Provide the [x, y] coordinate of the cell's center where the given text is located.  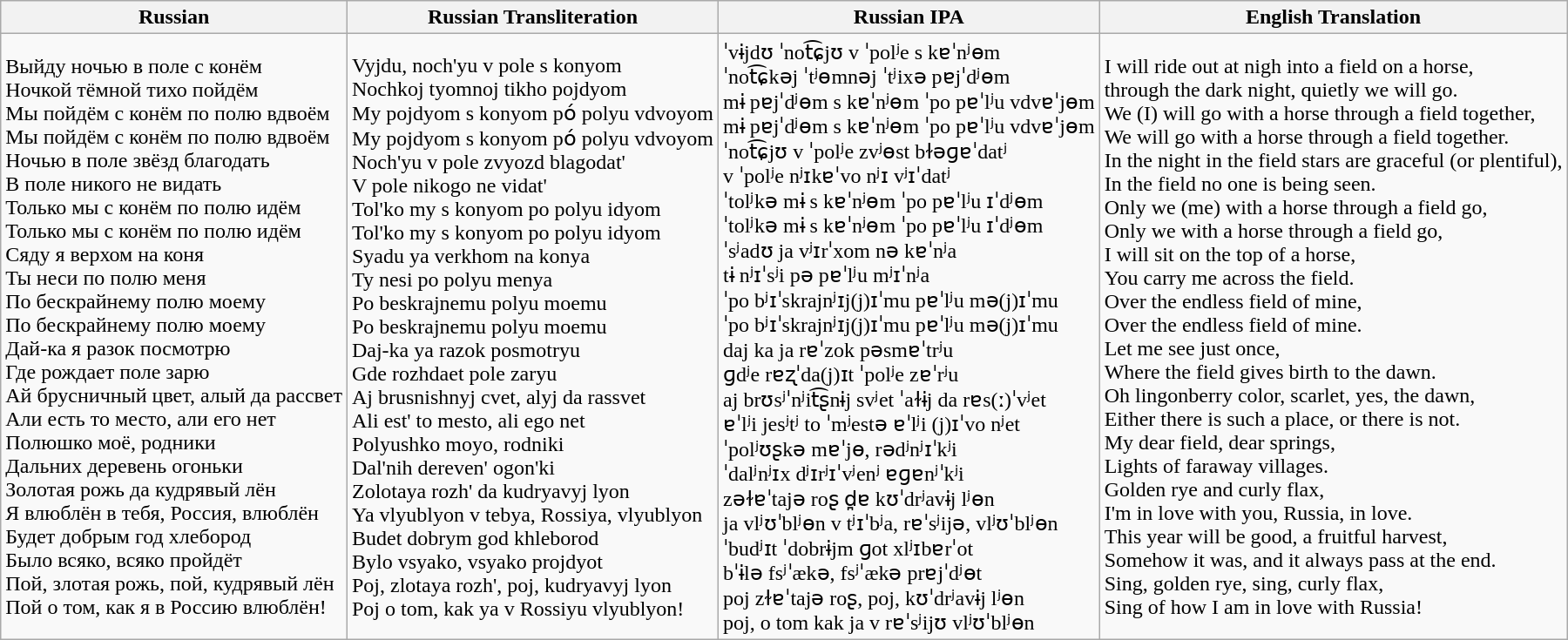
Russian Transliteration [532, 17]
Russian IPA [909, 17]
Russian [174, 17]
English Translation [1333, 17]
